Output the [X, Y] coordinate of the center of the cell containing the given text.  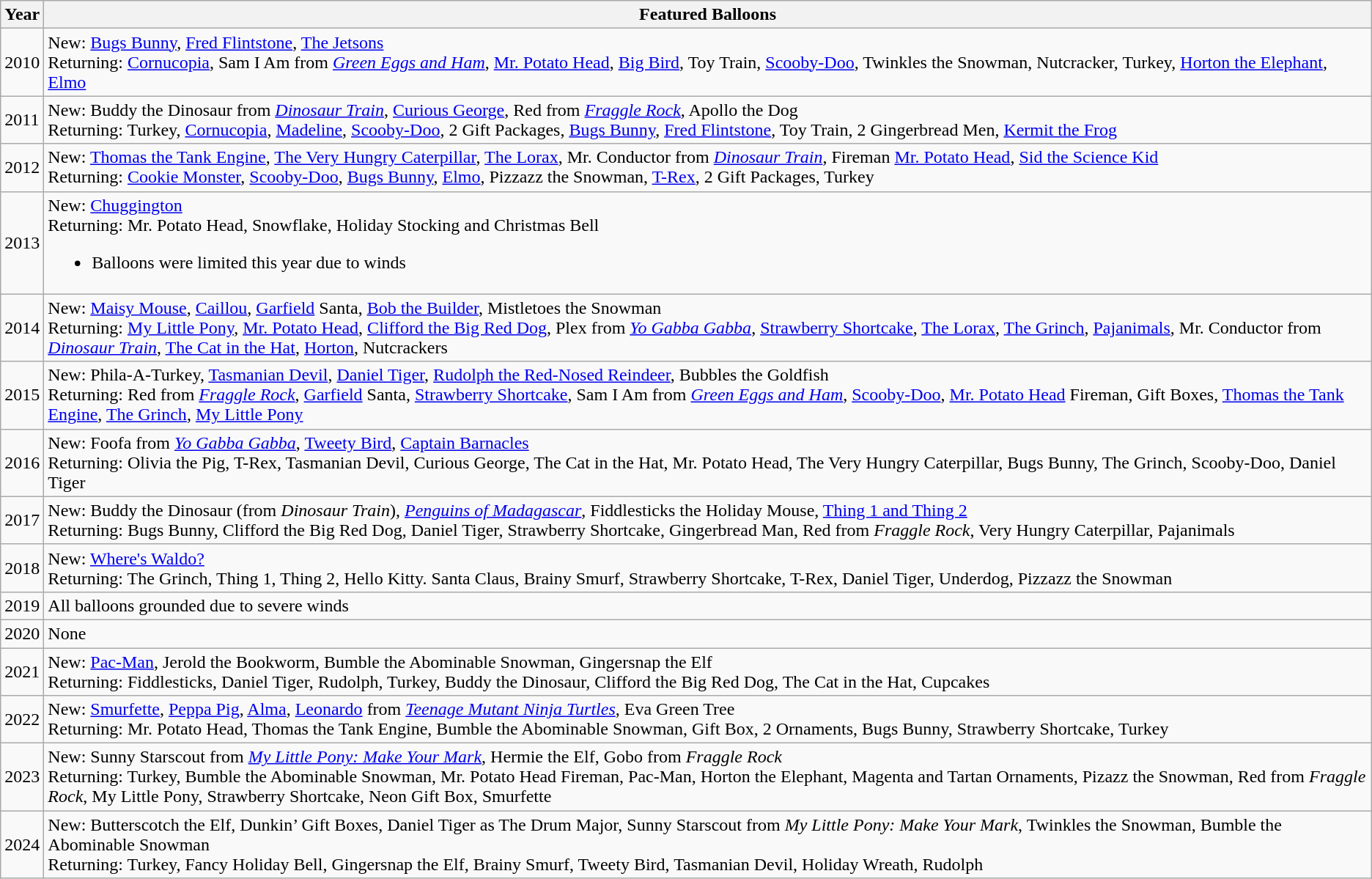
Year [22, 15]
2011 [22, 120]
2020 [22, 633]
2022 [22, 720]
New: ChuggingtonReturning: Mr. Potato Head, Snowflake, Holiday Stocking and Christmas BellBalloons were limited this year due to winds [708, 243]
2021 [22, 672]
2015 [22, 395]
All balloons grounded due to severe winds [708, 606]
2017 [22, 521]
2016 [22, 463]
2010 [22, 62]
None [708, 633]
2014 [22, 328]
2024 [22, 845]
2013 [22, 243]
2012 [22, 167]
Featured Balloons [708, 15]
2019 [22, 606]
2023 [22, 777]
2018 [22, 567]
